Locate the cell with the specified text and output its [x, y] center coordinate. 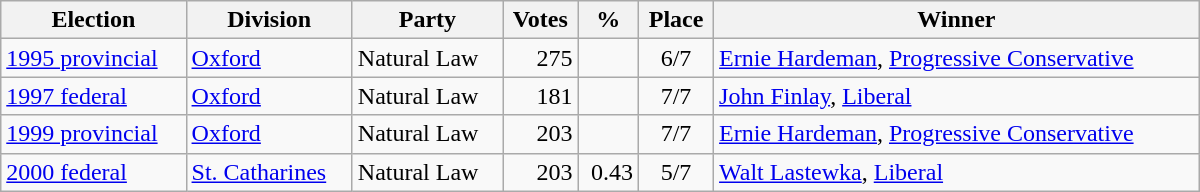
0.43 [608, 172]
1999 provincial [94, 134]
181 [541, 96]
Votes [541, 20]
Place [676, 20]
Election [94, 20]
2000 federal [94, 172]
John Finlay, Liberal [957, 96]
% [608, 20]
1995 provincial [94, 58]
5/7 [676, 172]
Division [269, 20]
Winner [957, 20]
Walt Lastewka, Liberal [957, 172]
Party [427, 20]
St. Catharines [269, 172]
6/7 [676, 58]
1997 federal [94, 96]
275 [541, 58]
